For the text-containing cell, return its midpoint in (X, Y) coordinate format. 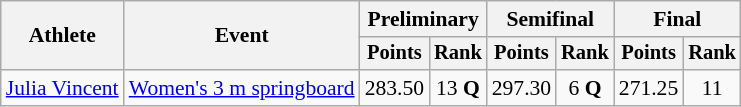
Preliminary (424, 19)
Julia Vincent (62, 88)
283.50 (394, 88)
11 (712, 88)
Final (678, 19)
13 Q (458, 88)
6 Q (585, 88)
Event (242, 36)
297.30 (522, 88)
Semifinal (550, 19)
Athlete (62, 36)
271.25 (648, 88)
Women's 3 m springboard (242, 88)
